Provide the (X, Y) coordinate of the cell's center where the given text is located.  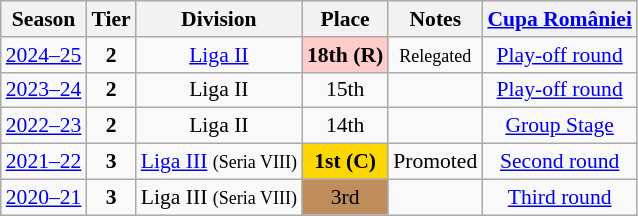
2023–24 (44, 90)
2024–25 (44, 55)
2021–22 (44, 162)
Group Stage (560, 126)
14th (345, 126)
Tier (110, 19)
18th (R) (345, 55)
Place (345, 19)
Third round (560, 197)
2020–21 (44, 197)
15th (345, 90)
Notes (435, 19)
Promoted (435, 162)
Division (219, 19)
2022–23 (44, 126)
Second round (560, 162)
1st (C) (345, 162)
Season (44, 19)
3rd (345, 197)
Relegated (435, 55)
Cupa României (560, 19)
